Return (X, Y) of the center of cell containing provided text 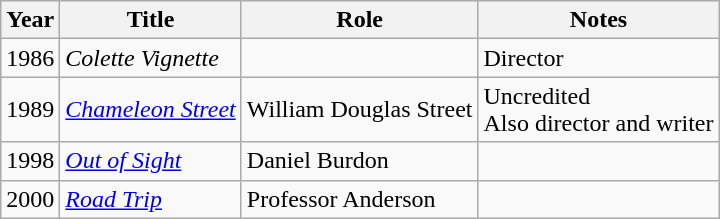
Role (360, 20)
Title (150, 20)
Colette Vignette (150, 58)
Director (598, 58)
Road Trip (150, 199)
2000 (30, 199)
1998 (30, 161)
Notes (598, 20)
Daniel Burdon (360, 161)
Professor Anderson (360, 199)
1986 (30, 58)
UncreditedAlso director and writer (598, 110)
1989 (30, 110)
Year (30, 20)
Chameleon Street (150, 110)
William Douglas Street (360, 110)
Out of Sight (150, 161)
